Extract the [x, y] coordinate from the center of the cell holding the provided text.  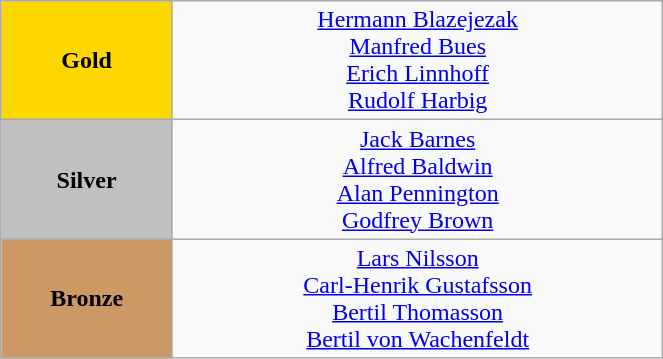
Silver [87, 180]
Bronze [87, 298]
Gold [87, 60]
Lars NilssonCarl-Henrik GustafssonBertil ThomassonBertil von Wachenfeldt [417, 298]
Hermann BlazejezakManfred BuesErich LinnhoffRudolf Harbig [417, 60]
Jack BarnesAlfred BaldwinAlan PenningtonGodfrey Brown [417, 180]
